Identify which cell holds the provided text, then report its (X, Y) central coordinate. 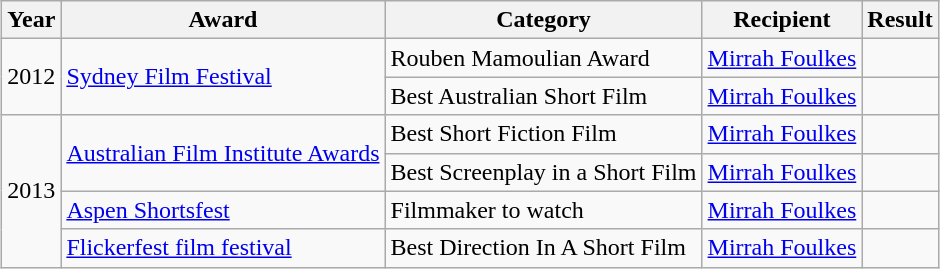
Result (900, 20)
Year (32, 20)
Best Screenplay in a Short Film (544, 172)
Recipient (782, 20)
Category (544, 20)
Best Direction In A Short Film (544, 248)
2012 (32, 77)
Award (223, 20)
Sydney Film Festival (223, 77)
Filmmaker to watch (544, 210)
Rouben Mamoulian Award (544, 58)
Best Short Fiction Film (544, 134)
Australian Film Institute Awards (223, 153)
Best Australian Short Film (544, 96)
2013 (32, 191)
Flickerfest film festival (223, 248)
Aspen Shortsfest (223, 210)
